Scan for the cell matching the given text and deliver its (X, Y) coordinate at center. 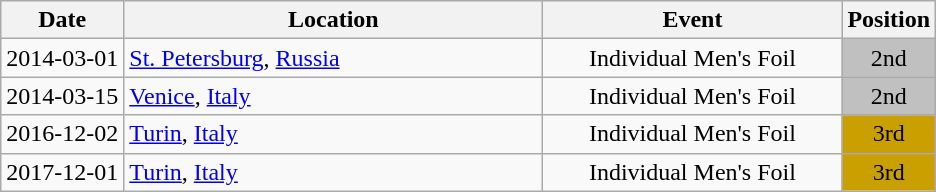
Event (692, 20)
Date (62, 20)
2014-03-15 (62, 96)
Location (334, 20)
2016-12-02 (62, 134)
St. Petersburg, Russia (334, 58)
Venice, Italy (334, 96)
Position (889, 20)
2014-03-01 (62, 58)
2017-12-01 (62, 172)
